Return (x, y) of the center of cell containing provided text 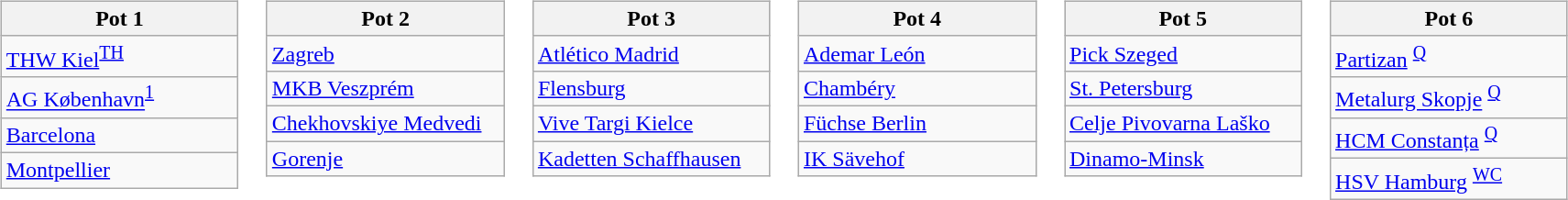
Vive Targi Kielce (651, 123)
HSV Hamburg WC (1450, 180)
Metalurg Skopje Q (1450, 97)
Pick Szeged (1184, 53)
Zagreb (385, 53)
AG København1 (119, 97)
Pot 4 (916, 18)
MKB Veszprém (385, 88)
St. Petersburg (1184, 88)
Kadetten Schaffhausen (651, 159)
HCM Constanța Q (1450, 138)
Ademar León (916, 53)
Chambéry (916, 88)
Flensburg (651, 88)
Pot 2 (385, 18)
Pot 3 (651, 18)
Partizan Q (1450, 57)
Atlético Madrid (651, 53)
Barcelona (119, 135)
Celje Pivovarna Laško (1184, 123)
THW KielTH (119, 57)
Pot 1 (119, 18)
Chekhovskiye Medvedi (385, 123)
Füchse Berlin (916, 123)
IK Sävehof (916, 159)
Montpellier (119, 170)
Dinamo-Minsk (1184, 159)
Pot 6 (1450, 18)
Pot 5 (1184, 18)
Gorenje (385, 159)
